Output the (X, Y) coordinate of the center of the cell containing the given text.  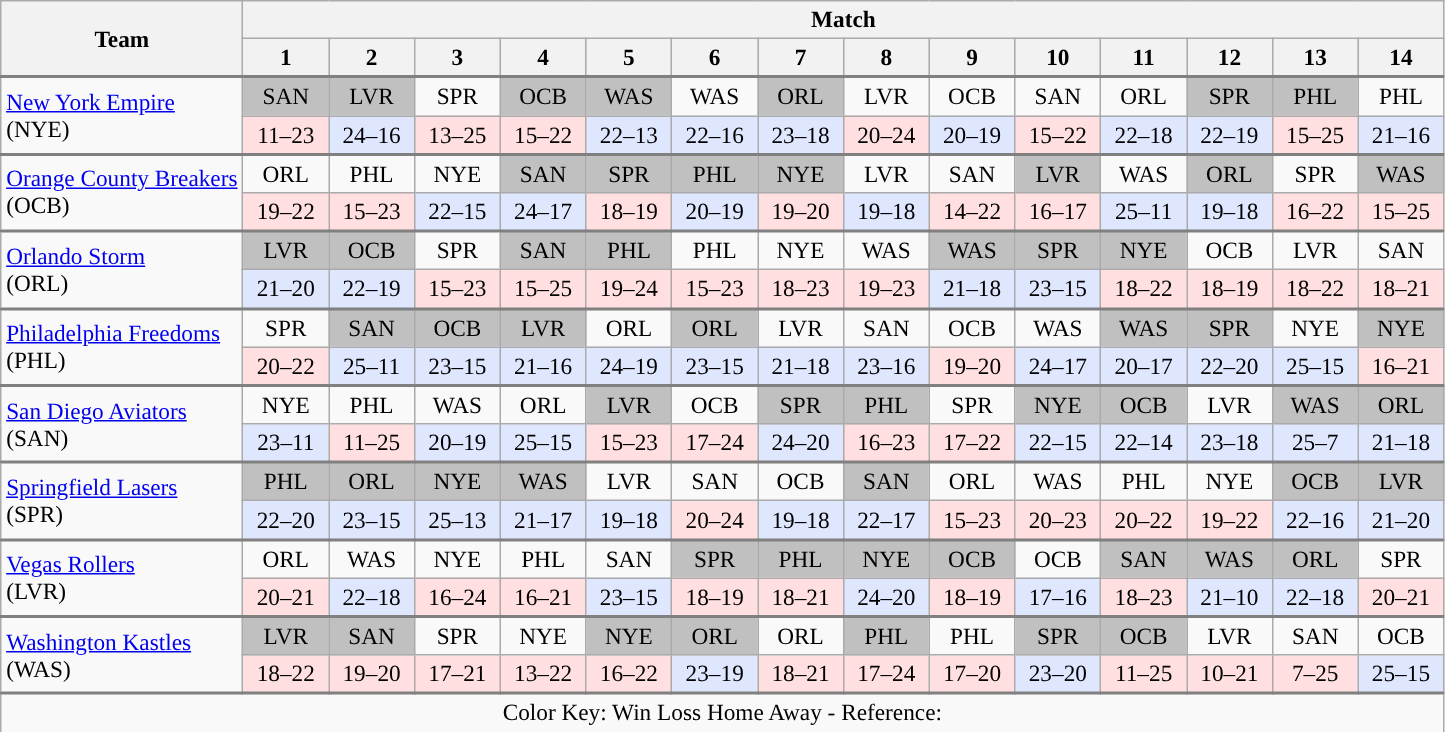
17–21 (457, 674)
21–17 (543, 520)
12 (1229, 58)
Color Key: Win Loss Home Away - Reference: (722, 712)
23–16 (886, 366)
7–25 (1315, 674)
13–25 (457, 134)
13 (1315, 58)
4 (543, 58)
20–17 (1144, 366)
5 (629, 58)
17–16 (1058, 596)
21–10 (1229, 596)
22–13 (629, 134)
17–20 (972, 674)
Philadelphia Freedoms (PHL) (122, 346)
Orlando Storm (ORL) (122, 270)
Springfield Lasers (SPR) (122, 500)
3 (457, 58)
24–19 (629, 366)
23–19 (715, 674)
20–23 (1058, 520)
16–23 (886, 442)
1 (286, 58)
16–17 (1058, 212)
New York Empire (NYE) (122, 116)
13–22 (543, 674)
23–20 (1058, 674)
25–13 (457, 520)
24–16 (372, 134)
14 (1401, 58)
Washington Kastles (WAS) (122, 654)
Orange County Breakers (OCB) (122, 192)
San Diego Aviators (SAN) (122, 424)
2 (372, 58)
17–22 (972, 442)
19–23 (886, 288)
8 (886, 58)
6 (715, 58)
22–14 (1144, 442)
7 (801, 58)
10 (1058, 58)
22–17 (886, 520)
10–21 (1229, 674)
23–11 (286, 442)
19–24 (629, 288)
16–24 (457, 596)
Team (122, 38)
Match (844, 19)
14–22 (972, 212)
11 (1144, 58)
25–7 (1315, 442)
Vegas Rollers (LVR) (122, 578)
9 (972, 58)
11–23 (286, 134)
